Provide the [x, y] coordinate of the cell's center where the given text is located.  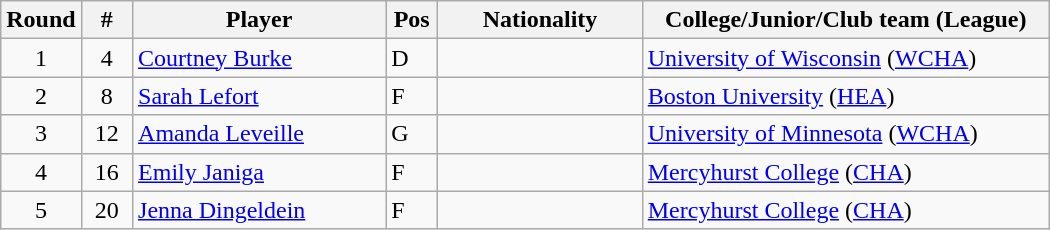
D [412, 58]
Sarah Lefort [260, 96]
Boston University (HEA) [846, 96]
12 [106, 134]
5 [41, 210]
8 [106, 96]
Emily Janiga [260, 172]
Amanda Leveille [260, 134]
20 [106, 210]
Pos [412, 20]
Round [41, 20]
# [106, 20]
2 [41, 96]
16 [106, 172]
University of Wisconsin (WCHA) [846, 58]
Jenna Dingeldein [260, 210]
1 [41, 58]
3 [41, 134]
G [412, 134]
University of Minnesota (WCHA) [846, 134]
College/Junior/Club team (League) [846, 20]
Courtney Burke [260, 58]
Player [260, 20]
Nationality [540, 20]
